Scan for the cell matching the given text and deliver its [x, y] coordinate at center. 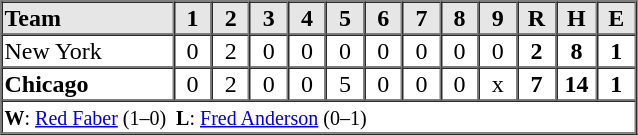
14 [576, 84]
9 [498, 18]
W: Red Faber (1–0) L: Fred Anderson (0–1) [319, 116]
New York [88, 50]
3 [269, 18]
Team [88, 18]
E [616, 18]
4 [307, 18]
H [576, 18]
6 [383, 18]
x [498, 84]
R [536, 18]
Chicago [88, 84]
